Find where the given text appears and provide that cell's center as [X, Y] coordinate. 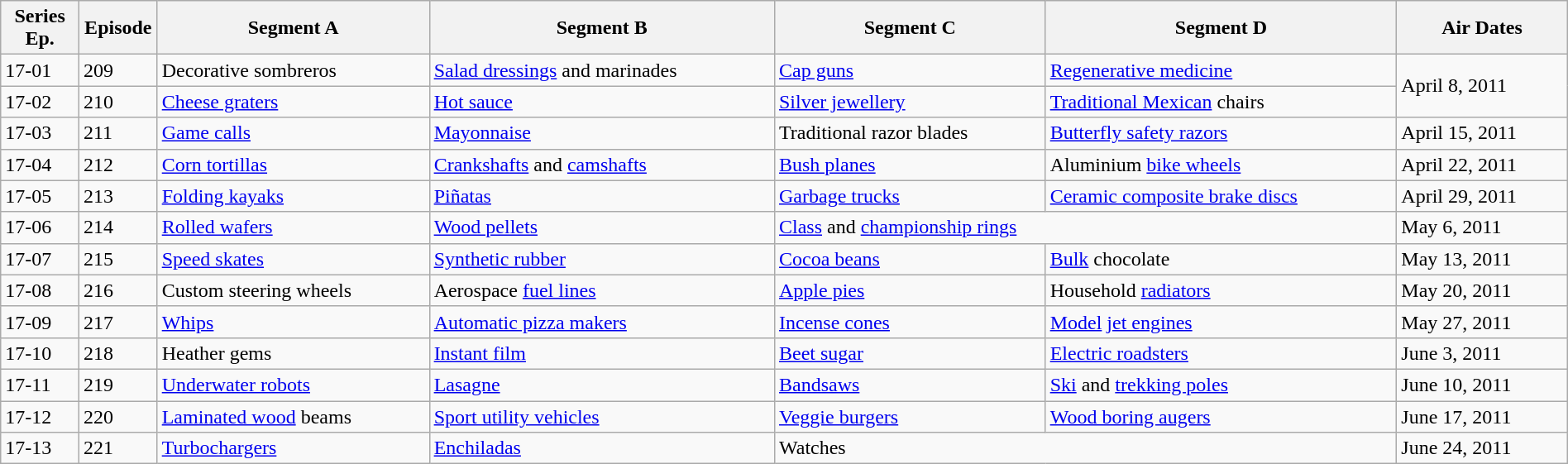
April 29, 2011 [1482, 196]
210 [117, 102]
Cheese graters [293, 102]
Electric roadsters [1221, 353]
Apple pies [910, 290]
Laminated wood beams [293, 416]
219 [117, 385]
Incense cones [910, 322]
Garbage trucks [910, 196]
217 [117, 322]
May 27, 2011 [1482, 322]
218 [117, 353]
Class and championship rings [1085, 227]
June 10, 2011 [1482, 385]
Ski and trekking poles [1221, 385]
Folding kayaks [293, 196]
213 [117, 196]
Ceramic composite brake discs [1221, 196]
May 6, 2011 [1482, 227]
215 [117, 259]
Heather gems [293, 353]
Traditional Mexican chairs [1221, 102]
17-03 [40, 133]
17-01 [40, 70]
April 8, 2011 [1482, 86]
Model jet engines [1221, 322]
June 3, 2011 [1482, 353]
Series Ep. [40, 28]
Rolled wafers [293, 227]
17-12 [40, 416]
Bush planes [910, 165]
216 [117, 290]
Underwater robots [293, 385]
Aluminium bike wheels [1221, 165]
Mayonnaise [602, 133]
Silver jewellery [910, 102]
Bulk chocolate [1221, 259]
Watches [1085, 448]
Turbochargers [293, 448]
Synthetic rubber [602, 259]
April 22, 2011 [1482, 165]
Decorative sombreros [293, 70]
211 [117, 133]
Bandsaws [910, 385]
Butterfly safety razors [1221, 133]
Household radiators [1221, 290]
April 15, 2011 [1482, 133]
220 [117, 416]
Enchiladas [602, 448]
Segment C [910, 28]
Lasagne [602, 385]
Crankshafts and camshafts [602, 165]
Piñatas [602, 196]
June 24, 2011 [1482, 448]
Whips [293, 322]
Custom steering wheels [293, 290]
Wood pellets [602, 227]
Aerospace fuel lines [602, 290]
Automatic pizza makers [602, 322]
Traditional razor blades [910, 133]
17-13 [40, 448]
17-09 [40, 322]
Beet sugar [910, 353]
Segment A [293, 28]
Sport utility vehicles [602, 416]
Episode [117, 28]
May 20, 2011 [1482, 290]
Game calls [293, 133]
209 [117, 70]
Cocoa beans [910, 259]
Wood boring augers [1221, 416]
Segment D [1221, 28]
Segment B [602, 28]
17-07 [40, 259]
17-06 [40, 227]
214 [117, 227]
17-11 [40, 385]
Cap guns [910, 70]
Salad dressings and marinades [602, 70]
Speed skates [293, 259]
June 17, 2011 [1482, 416]
17-10 [40, 353]
212 [117, 165]
17-08 [40, 290]
May 13, 2011 [1482, 259]
Air Dates [1482, 28]
17-02 [40, 102]
17-04 [40, 165]
Instant film [602, 353]
Veggie burgers [910, 416]
221 [117, 448]
Regenerative medicine [1221, 70]
17-05 [40, 196]
Corn tortillas [293, 165]
Hot sauce [602, 102]
